Output the [x, y] coordinate of the center of the cell containing the given text.  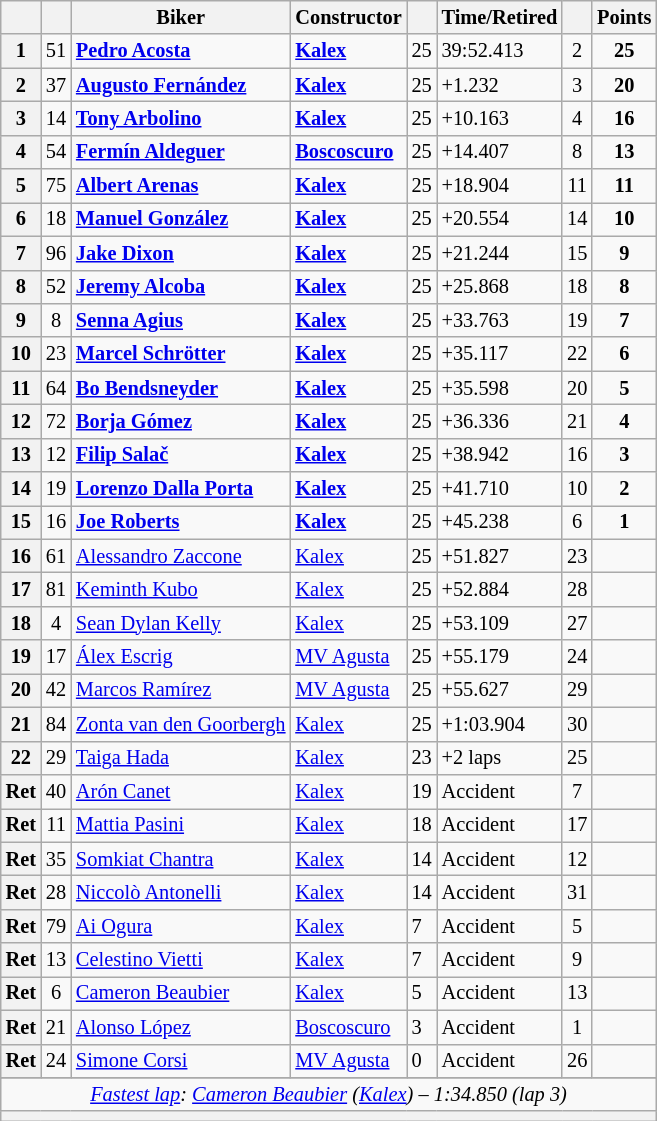
+1.232 [500, 85]
Fermín Aldeguer [180, 152]
Alessandro Zaccone [180, 556]
Jake Dixon [180, 253]
Taiga Hada [180, 758]
+55.179 [500, 657]
+52.884 [500, 589]
42 [56, 690]
51 [56, 51]
+10.163 [500, 118]
Augusto Fernández [180, 85]
30 [577, 724]
+1:03.904 [500, 724]
40 [56, 791]
0 [422, 1061]
Ai Ogura [180, 926]
Biker [180, 17]
Arón Canet [180, 791]
Marcos Ramírez [180, 690]
Points [624, 17]
39:52.413 [500, 51]
+35.598 [500, 388]
64 [56, 388]
+25.868 [500, 287]
+38.942 [500, 455]
72 [56, 421]
Zonta van den Goorbergh [180, 724]
Manuel González [180, 219]
+2 laps [500, 758]
31 [577, 892]
Albert Arenas [180, 186]
Tony Arbolino [180, 118]
Simone Corsi [180, 1061]
Cameron Beaubier [180, 993]
Time/Retired [500, 17]
Constructor [348, 17]
Alonso López [180, 1027]
Borja Gómez [180, 421]
+53.109 [500, 623]
26 [577, 1061]
Lorenzo Dalla Porta [180, 489]
61 [56, 556]
Álex Escrig [180, 657]
Joe Roberts [180, 522]
+41.710 [500, 489]
75 [56, 186]
96 [56, 253]
Keminth Kubo [180, 589]
+33.763 [500, 320]
Marcel Schrötter [180, 354]
Niccolò Antonelli [180, 892]
Mattia Pasini [180, 825]
+55.627 [500, 690]
+51.827 [500, 556]
84 [56, 724]
Jeremy Alcoba [180, 287]
Fastest lap: Cameron Beaubier (Kalex) – 1:34.850 (lap 3) [329, 1094]
Somkiat Chantra [180, 859]
Pedro Acosta [180, 51]
+35.117 [500, 354]
37 [56, 85]
+18.904 [500, 186]
Sean Dylan Kelly [180, 623]
81 [56, 589]
+36.336 [500, 421]
79 [56, 926]
35 [56, 859]
27 [577, 623]
+14.407 [500, 152]
Celestino Vietti [180, 960]
54 [56, 152]
52 [56, 287]
+20.554 [500, 219]
Filip Salač [180, 455]
+45.238 [500, 522]
+21.244 [500, 253]
Senna Agius [180, 320]
Bo Bendsneyder [180, 388]
